Identify which cell holds the provided text, then report its [X, Y] central coordinate. 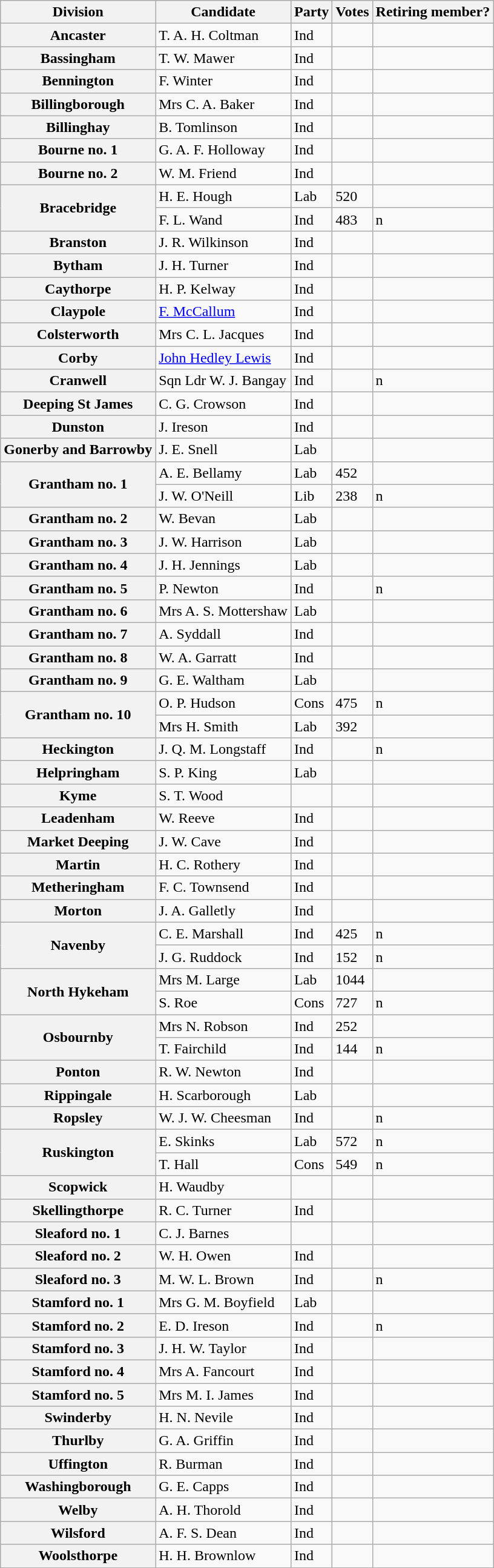
T. Hall [223, 1164]
Leadenham [78, 819]
Skellingthorpe [78, 1210]
A. E. Bellamy [223, 473]
J. Ireson [223, 427]
Navenby [78, 945]
R. Burman [223, 1464]
Stamford no. 2 [78, 1325]
Market Deeping [78, 842]
Corby [78, 358]
Mrs C. A. Baker [223, 104]
Mrs C. L. Jacques [223, 335]
238 [352, 496]
Cranwell [78, 381]
R. W. Newton [223, 1072]
1044 [352, 980]
F. Winter [223, 81]
Sqn Ldr W. J. Bangay [223, 381]
J. W. Cave [223, 842]
H. E. Hough [223, 196]
Scopwick [78, 1187]
152 [352, 957]
Mrs A. Fancourt [223, 1371]
Branston [78, 242]
T. A. H. Coltman [223, 35]
Claypole [78, 312]
F. McCallum [223, 312]
H. Scarborough [223, 1095]
Mrs H. Smith [223, 726]
T. Fairchild [223, 1049]
W. H. Owen [223, 1256]
Ruskington [78, 1153]
Grantham no. 4 [78, 565]
Grantham no. 8 [78, 657]
G. A. F. Holloway [223, 150]
Grantham no. 2 [78, 519]
425 [352, 934]
Thurlby [78, 1441]
H. N. Nevile [223, 1418]
Billinghay [78, 127]
Gonerby and Barrowby [78, 450]
Grantham no. 6 [78, 611]
392 [352, 726]
Stamford no. 3 [78, 1348]
Ponton [78, 1072]
Ropsley [78, 1118]
R. C. Turner [223, 1210]
572 [352, 1141]
C. G. Crowson [223, 404]
475 [352, 703]
Division [78, 12]
Sleaford no. 1 [78, 1233]
Party [311, 12]
Deeping St James [78, 404]
Rippingale [78, 1095]
Colsterworth [78, 335]
Mrs G. M. Boyfield [223, 1302]
Bytham [78, 265]
J. A. Galletly [223, 911]
Metheringham [78, 888]
H. Waudby [223, 1187]
S. Roe [223, 1003]
E. Skinks [223, 1141]
Bracebridge [78, 208]
Ancaster [78, 35]
G. A. Griffin [223, 1441]
Votes [352, 12]
Wilsford [78, 1533]
J. W. Harrison [223, 542]
Uffington [78, 1464]
252 [352, 1026]
W. A. Garratt [223, 657]
Sleaford no. 2 [78, 1256]
144 [352, 1049]
J. E. Snell [223, 450]
Bourne no. 1 [78, 150]
520 [352, 196]
W. M. Friend [223, 173]
G. E. Capps [223, 1487]
Bassingham [78, 58]
J. R. Wilkinson [223, 242]
John Hedley Lewis [223, 358]
Mrs M. I. James [223, 1394]
Lib [311, 496]
F. L. Wand [223, 219]
J. G. Ruddock [223, 957]
Swinderby [78, 1418]
W. Reeve [223, 819]
S. P. King [223, 772]
Grantham no. 7 [78, 634]
F. C. Townsend [223, 888]
J. W. O'Neill [223, 496]
Stamford no. 5 [78, 1394]
Heckington [78, 749]
A. F. S. Dean [223, 1533]
Grantham no. 1 [78, 484]
Osbournby [78, 1038]
Candidate [223, 12]
Morton [78, 911]
Grantham no. 10 [78, 715]
Woolsthorpe [78, 1556]
G. E. Waltham [223, 680]
Welby [78, 1510]
C. J. Barnes [223, 1233]
E. D. Ireson [223, 1325]
Retiring member? [433, 12]
M. W. L. Brown [223, 1279]
A. Syddall [223, 634]
P. Newton [223, 588]
North Hykeham [78, 991]
Grantham no. 3 [78, 542]
C. E. Marshall [223, 934]
J. Q. M. Longstaff [223, 749]
Sleaford no. 3 [78, 1279]
Dunston [78, 427]
A. H. Thorold [223, 1510]
Stamford no. 4 [78, 1371]
Washingborough [78, 1487]
Bourne no. 2 [78, 173]
O. P. Hudson [223, 703]
Mrs M. Large [223, 980]
H. H. Brownlow [223, 1556]
H. C. Rothery [223, 865]
S. T. Wood [223, 796]
Caythorpe [78, 289]
Mrs N. Robson [223, 1026]
J. H. W. Taylor [223, 1348]
Stamford no. 1 [78, 1302]
Bennington [78, 81]
W. Bevan [223, 519]
452 [352, 473]
727 [352, 1003]
B. Tomlinson [223, 127]
Billingborough [78, 104]
Grantham no. 9 [78, 680]
J. H. Turner [223, 265]
T. W. Mawer [223, 58]
H. P. Kelway [223, 289]
Grantham no. 5 [78, 588]
Martin [78, 865]
483 [352, 219]
Kyme [78, 796]
W. J. W. Cheesman [223, 1118]
549 [352, 1164]
Helpringham [78, 772]
Mrs A. S. Mottershaw [223, 611]
J. H. Jennings [223, 565]
